Find where the given text appears and provide that cell's center as [x, y] coordinate. 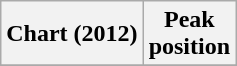
Chart (2012) [72, 34]
Peakposition [189, 34]
